Return the [X, Y] coordinate for the center point of the cell that contains the specified text.  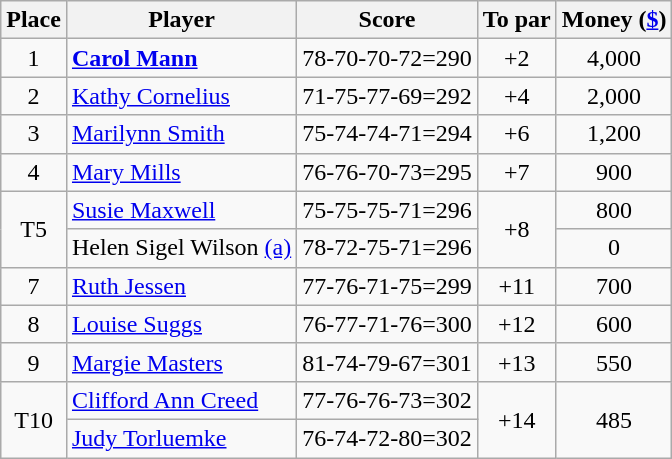
9 [34, 362]
700 [614, 286]
To par [516, 20]
4 [34, 172]
78-72-75-71=296 [388, 248]
T10 [34, 419]
3 [34, 134]
+14 [516, 419]
Susie Maxwell [181, 210]
Place [34, 20]
+2 [516, 58]
+4 [516, 96]
+12 [516, 324]
4,000 [614, 58]
Mary Mills [181, 172]
T5 [34, 229]
78-70-70-72=290 [388, 58]
600 [614, 324]
2,000 [614, 96]
Money ($) [614, 20]
Marilynn Smith [181, 134]
71-75-77-69=292 [388, 96]
8 [34, 324]
+6 [516, 134]
2 [34, 96]
900 [614, 172]
7 [34, 286]
Helen Sigel Wilson (a) [181, 248]
Carol Mann [181, 58]
Ruth Jessen [181, 286]
76-74-72-80=302 [388, 438]
1 [34, 58]
Score [388, 20]
81-74-79-67=301 [388, 362]
Kathy Cornelius [181, 96]
1,200 [614, 134]
Margie Masters [181, 362]
77-76-71-75=299 [388, 286]
75-75-75-71=296 [388, 210]
77-76-76-73=302 [388, 400]
Louise Suggs [181, 324]
75-74-74-71=294 [388, 134]
+13 [516, 362]
Clifford Ann Creed [181, 400]
+11 [516, 286]
+7 [516, 172]
800 [614, 210]
Player [181, 20]
76-77-71-76=300 [388, 324]
Judy Torluemke [181, 438]
+8 [516, 229]
0 [614, 248]
485 [614, 419]
550 [614, 362]
76-76-70-73=295 [388, 172]
